Return the (x, y) coordinate for the center point of the cell that contains the specified text.  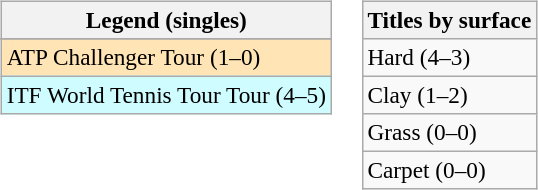
Legend (singles) (166, 20)
Grass (0–0) (450, 133)
Clay (1–2) (450, 95)
Titles by surface (450, 20)
Hard (4–3) (450, 57)
Carpet (0–0) (450, 171)
ATP Challenger Tour (1–0) (166, 57)
ITF World Tennis Tour Tour (4–5) (166, 95)
